Identify which cell holds the provided text, then report its (x, y) central coordinate. 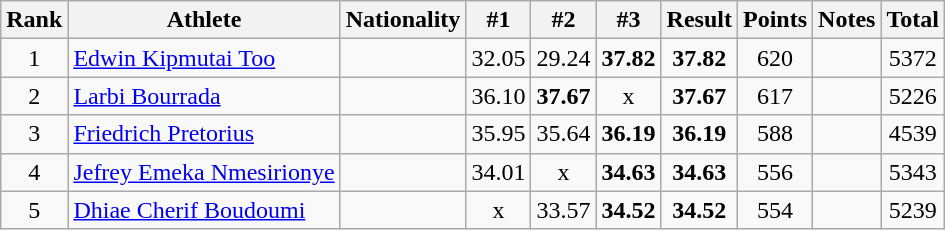
554 (774, 210)
5 (34, 210)
Rank (34, 20)
Notes (847, 20)
3 (34, 134)
35.95 (498, 134)
Jefrey Emeka Nmesirionye (204, 172)
5372 (913, 58)
Dhiae Cherif Boudoumi (204, 210)
556 (774, 172)
#3 (628, 20)
617 (774, 96)
36.10 (498, 96)
2 (34, 96)
4 (34, 172)
5343 (913, 172)
5239 (913, 210)
1 (34, 58)
33.57 (564, 210)
#1 (498, 20)
Edwin Kipmutai Too (204, 58)
Total (913, 20)
4539 (913, 134)
Athlete (204, 20)
588 (774, 134)
Friedrich Pretorius (204, 134)
35.64 (564, 134)
29.24 (564, 58)
#2 (564, 20)
Larbi Bourrada (204, 96)
Result (699, 20)
5226 (913, 96)
Points (774, 20)
32.05 (498, 58)
Nationality (403, 20)
34.01 (498, 172)
620 (774, 58)
